Capture the cell that displays the provided text and extract its [X, Y] central coordinate. 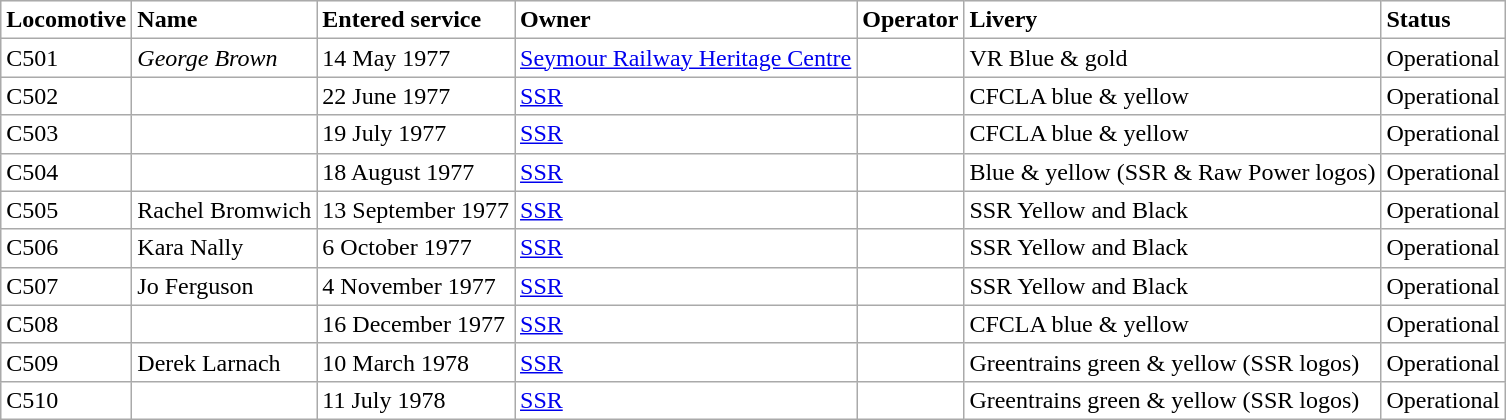
14 May 1977 [416, 58]
10 March 1978 [416, 362]
George Brown [224, 58]
6 October 1977 [416, 248]
18 August 1977 [416, 172]
C506 [66, 248]
4 November 1977 [416, 286]
Blue & yellow (SSR & Raw Power logos) [1172, 172]
C503 [66, 134]
C510 [66, 400]
C504 [66, 172]
Rachel Bromwich [224, 210]
Owner [685, 20]
19 July 1977 [416, 134]
Operator [910, 20]
C507 [66, 286]
Entered service [416, 20]
Name [224, 20]
C508 [66, 324]
C502 [66, 96]
VR Blue & gold [1172, 58]
16 December 1977 [416, 324]
Status [1443, 20]
Livery [1172, 20]
11 July 1978 [416, 400]
C505 [66, 210]
C509 [66, 362]
13 September 1977 [416, 210]
Derek Larnach [224, 362]
Kara Nally [224, 248]
Locomotive [66, 20]
C501 [66, 58]
Jo Ferguson [224, 286]
22 June 1977 [416, 96]
Seymour Railway Heritage Centre [685, 58]
